Scan for the cell matching the given text and deliver its [X, Y] coordinate at center. 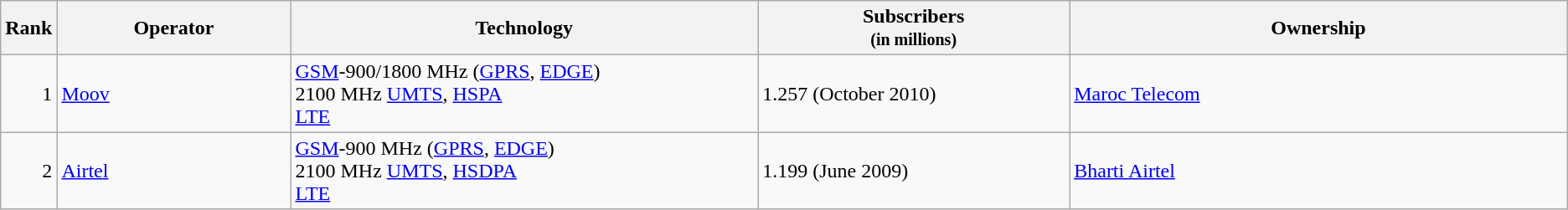
2 [28, 171]
Technology [524, 28]
Maroc Telecom [1318, 94]
1.257 (October 2010) [914, 94]
Subscribers(in millions) [914, 28]
GSM-900/1800 MHz (GPRS, EDGE)2100 MHz UMTS, HSPALTE [524, 94]
1.199 (June 2009) [914, 171]
Ownership [1318, 28]
Bharti Airtel [1318, 171]
Rank [28, 28]
Operator [174, 28]
Moov [174, 94]
Airtel [174, 171]
GSM-900 MHz (GPRS, EDGE)2100 MHz UMTS, HSDPALTE [524, 171]
1 [28, 94]
